From the cell containing the given text, extract its center point as (X, Y) coordinate. 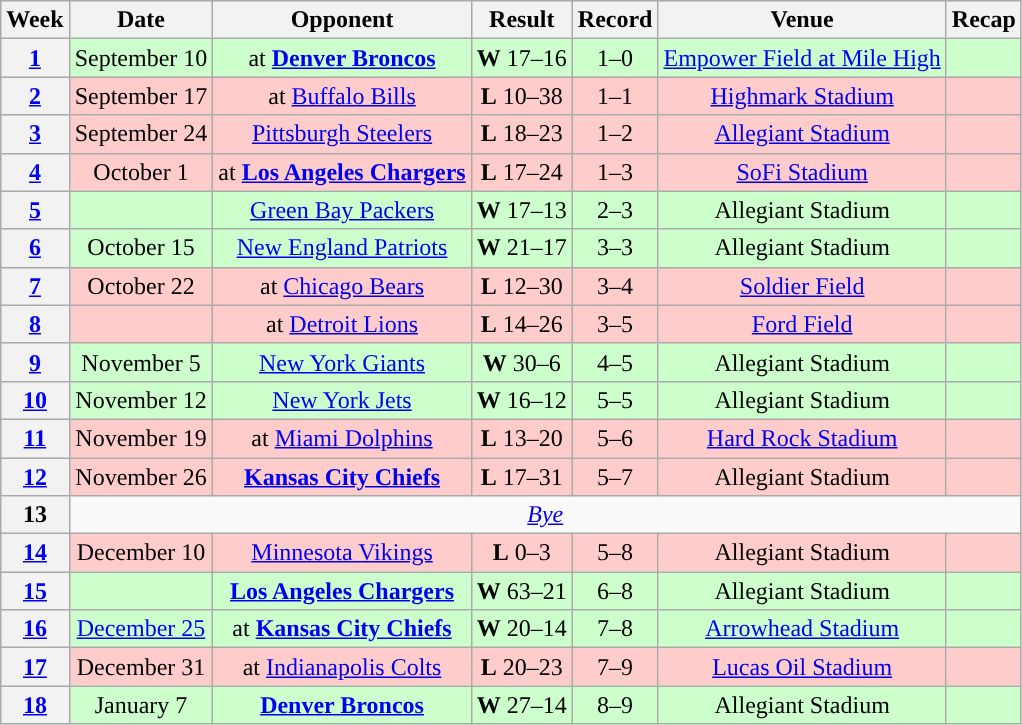
December 25 (141, 629)
Date (141, 20)
6–8 (615, 591)
L 17–24 (522, 172)
September 10 (141, 58)
December 10 (141, 553)
at Buffalo Bills (342, 96)
November 19 (141, 438)
8 (35, 324)
6 (35, 248)
Highmark Stadium (802, 96)
2 (35, 96)
November 26 (141, 477)
Ford Field (802, 324)
at Chicago Bears (342, 286)
L 14–26 (522, 324)
5–6 (615, 438)
September 24 (141, 134)
at Los Angeles Chargers (342, 172)
L 13–20 (522, 438)
October 1 (141, 172)
13 (35, 515)
3–4 (615, 286)
New England Patriots (342, 248)
W 16–12 (522, 400)
Minnesota Vikings (342, 553)
2–3 (615, 210)
15 (35, 591)
Green Bay Packers (342, 210)
Arrowhead Stadium (802, 629)
14 (35, 553)
November 12 (141, 400)
W 63–21 (522, 591)
5–8 (615, 553)
Venue (802, 20)
November 5 (141, 362)
L 17–31 (522, 477)
10 (35, 400)
4 (35, 172)
9 (35, 362)
12 (35, 477)
16 (35, 629)
at Kansas City Chiefs (342, 629)
W 17–13 (522, 210)
at Miami Dolphins (342, 438)
5–7 (615, 477)
L 18–23 (522, 134)
Record (615, 20)
3–3 (615, 248)
Pittsburgh Steelers (342, 134)
W 30–6 (522, 362)
at Indianapolis Colts (342, 667)
W 20–14 (522, 629)
Hard Rock Stadium (802, 438)
W 27–14 (522, 705)
Opponent (342, 20)
L 12–30 (522, 286)
Empower Field at Mile High (802, 58)
W 17–16 (522, 58)
Kansas City Chiefs (342, 477)
Result (522, 20)
W 21–17 (522, 248)
October 22 (141, 286)
Soldier Field (802, 286)
L 20–23 (522, 667)
18 (35, 705)
11 (35, 438)
January 7 (141, 705)
Bye (545, 515)
at Denver Broncos (342, 58)
1–3 (615, 172)
October 15 (141, 248)
at Detroit Lions (342, 324)
1 (35, 58)
New York Jets (342, 400)
4–5 (615, 362)
Los Angeles Chargers (342, 591)
5 (35, 210)
September 17 (141, 96)
L 0–3 (522, 553)
L 10–38 (522, 96)
SoFi Stadium (802, 172)
5–5 (615, 400)
7 (35, 286)
1–0 (615, 58)
New York Giants (342, 362)
Denver Broncos (342, 705)
Lucas Oil Stadium (802, 667)
7–9 (615, 667)
1–2 (615, 134)
3–5 (615, 324)
Week (35, 20)
17 (35, 667)
December 31 (141, 667)
Recap (984, 20)
8–9 (615, 705)
3 (35, 134)
7–8 (615, 629)
1–1 (615, 96)
